From the cell containing the given text, extract its center point as [x, y] coordinate. 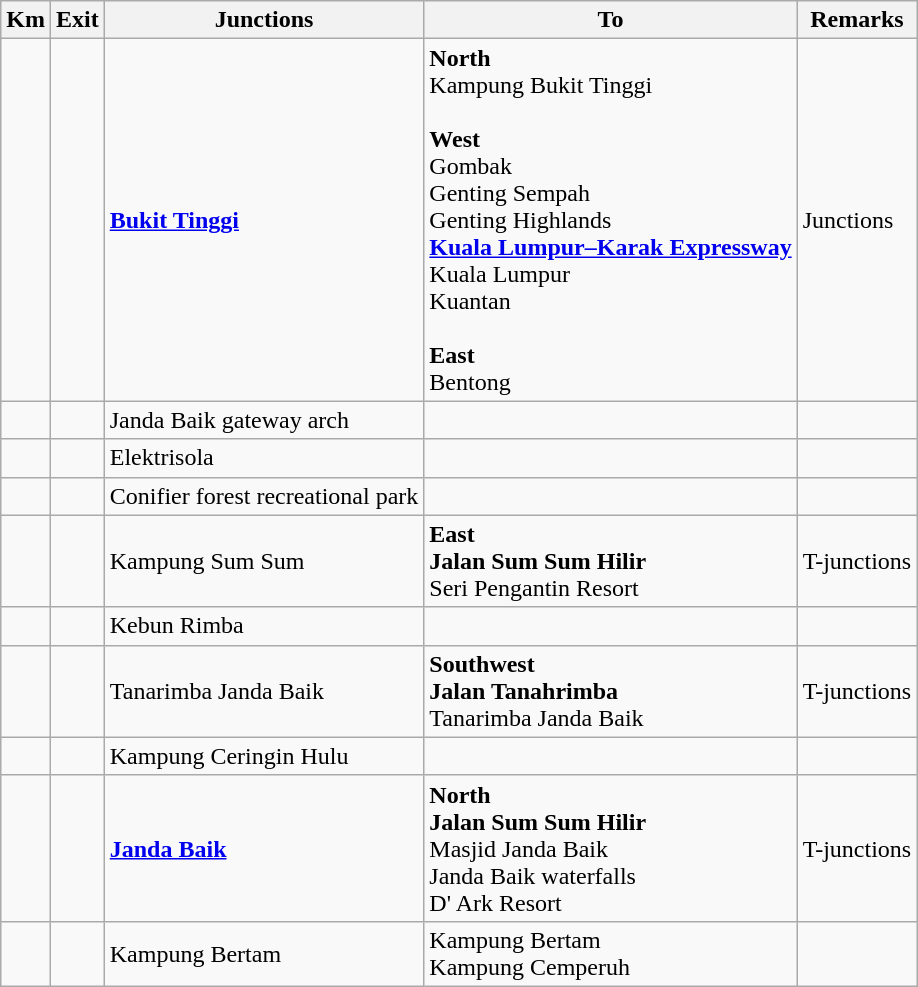
NorthKampung Bukit TinggiWest Gombak Genting Sempah Genting Highlands Kuala Lumpur–Karak ExpresswayKuala LumpurKuantanEast Bentong [610, 220]
Kampung Bertam [264, 954]
Kampung Ceringin Hulu [264, 756]
EastJalan Sum Sum HilirSeri Pengantin Resort [610, 561]
Elektrisola [264, 458]
Bukit Tinggi [264, 220]
Kampung BertamKampung Cemperuh [610, 954]
Remarks [857, 20]
Kebun Rimba [264, 626]
SouthwestJalan TanahrimbaTanarimba Janda Baik [610, 691]
Janda Baik gateway arch [264, 420]
To [610, 20]
Janda Baik [264, 848]
Km [26, 20]
Tanarimba Janda Baik [264, 691]
Kampung Sum Sum [264, 561]
NorthJalan Sum Sum HilirMasjid Janda BaikJanda Baik waterfallsD' Ark Resort [610, 848]
Conifier forest recreational park [264, 496]
Exit [77, 20]
